Detect which cell encompasses the target text, then output its [X, Y] center coordinate. 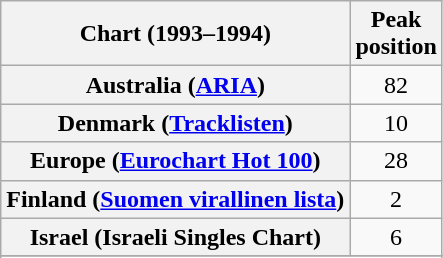
82 [396, 85]
Chart (1993–1994) [176, 34]
6 [396, 237]
Peakposition [396, 34]
Israel (Israeli Singles Chart) [176, 237]
Europe (Eurochart Hot 100) [176, 161]
2 [396, 199]
Denmark (Tracklisten) [176, 123]
10 [396, 123]
Finland (Suomen virallinen lista) [176, 199]
Australia (ARIA) [176, 85]
28 [396, 161]
